Determine the (x, y) coordinate at the center of the cell enclosing the given text.  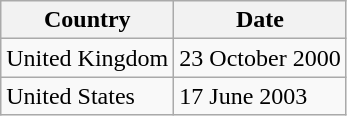
United Kingdom (88, 58)
23 October 2000 (260, 58)
United States (88, 96)
Country (88, 20)
17 June 2003 (260, 96)
Date (260, 20)
